Locate the cell with the specified text and output its [x, y] center coordinate. 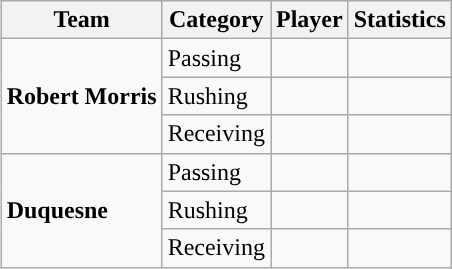
Team [82, 20]
Robert Morris [82, 96]
Category [216, 20]
Duquesne [82, 210]
Statistics [400, 20]
Player [309, 20]
